Return [x, y] of the center of cell containing provided text 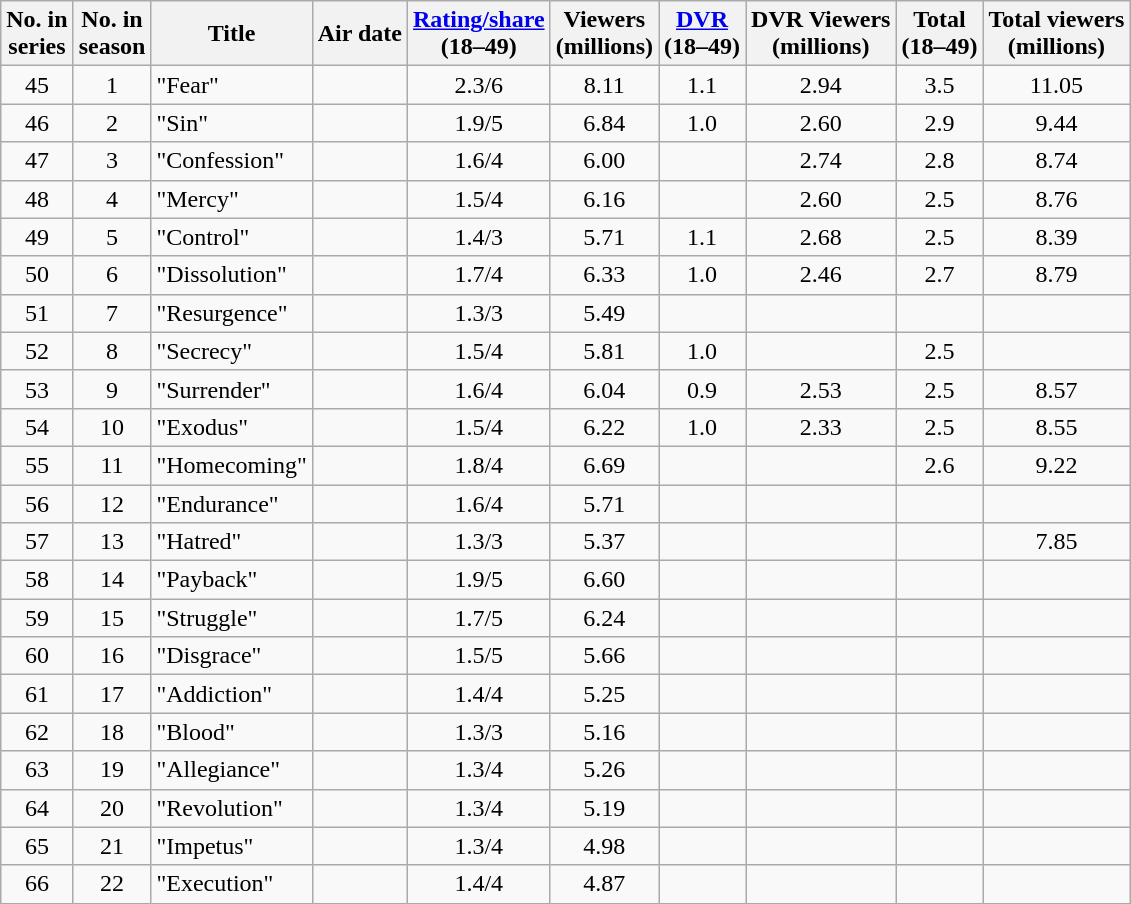
65 [37, 846]
7 [112, 313]
6.24 [604, 618]
6 [112, 275]
9.22 [1056, 465]
"Control" [232, 237]
46 [37, 123]
60 [37, 656]
63 [37, 770]
DVR(18–49) [702, 34]
Title [232, 34]
2.53 [821, 389]
11 [112, 465]
"Struggle" [232, 618]
53 [37, 389]
1 [112, 85]
3 [112, 161]
"Exodus" [232, 427]
Total viewers(millions) [1056, 34]
2.94 [821, 85]
2.7 [940, 275]
18 [112, 732]
0.9 [702, 389]
1.8/4 [478, 465]
"Resurgence" [232, 313]
"Hatred" [232, 542]
45 [37, 85]
5.66 [604, 656]
7.85 [1056, 542]
56 [37, 503]
2.68 [821, 237]
"Endurance" [232, 503]
22 [112, 884]
"Dissolution" [232, 275]
5.25 [604, 694]
19 [112, 770]
57 [37, 542]
6.69 [604, 465]
8.74 [1056, 161]
8.76 [1056, 199]
6.22 [604, 427]
2.33 [821, 427]
9.44 [1056, 123]
8.55 [1056, 427]
"Homecoming" [232, 465]
2.8 [940, 161]
"Allegiance" [232, 770]
55 [37, 465]
Rating/share(18–49) [478, 34]
"Blood" [232, 732]
14 [112, 580]
1.5/5 [478, 656]
8.57 [1056, 389]
8.11 [604, 85]
"Addiction" [232, 694]
1.4/3 [478, 237]
10 [112, 427]
4.98 [604, 846]
2.3/6 [478, 85]
"Disgrace" [232, 656]
No. inseries [37, 34]
DVR Viewers(millions) [821, 34]
"Impetus" [232, 846]
6.33 [604, 275]
52 [37, 351]
3.5 [940, 85]
Air date [360, 34]
12 [112, 503]
4 [112, 199]
No. inseason [112, 34]
64 [37, 808]
6.16 [604, 199]
1.7/4 [478, 275]
16 [112, 656]
Total(18–49) [940, 34]
5.26 [604, 770]
62 [37, 732]
50 [37, 275]
6.00 [604, 161]
"Secrecy" [232, 351]
"Revolution" [232, 808]
21 [112, 846]
2.6 [940, 465]
"Confession" [232, 161]
8 [112, 351]
61 [37, 694]
2.46 [821, 275]
20 [112, 808]
5.49 [604, 313]
8.39 [1056, 237]
5.37 [604, 542]
"Mercy" [232, 199]
6.04 [604, 389]
"Sin" [232, 123]
59 [37, 618]
6.84 [604, 123]
1.7/5 [478, 618]
5.81 [604, 351]
5.16 [604, 732]
49 [37, 237]
2.9 [940, 123]
"Surrender" [232, 389]
2.74 [821, 161]
Viewers(millions) [604, 34]
5 [112, 237]
2 [112, 123]
66 [37, 884]
9 [112, 389]
6.60 [604, 580]
11.05 [1056, 85]
17 [112, 694]
13 [112, 542]
"Payback" [232, 580]
51 [37, 313]
48 [37, 199]
58 [37, 580]
8.79 [1056, 275]
47 [37, 161]
4.87 [604, 884]
5.19 [604, 808]
"Fear" [232, 85]
54 [37, 427]
"Execution" [232, 884]
15 [112, 618]
